Detect which cell encompasses the target text, then output its [X, Y] center coordinate. 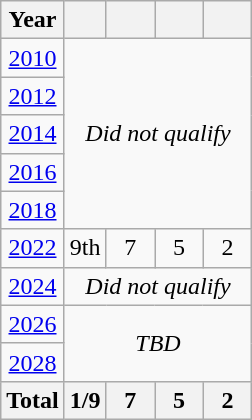
2010 [33, 58]
9th [85, 248]
2022 [33, 248]
2024 [33, 286]
2012 [33, 96]
2016 [33, 172]
Year [33, 20]
1/9 [85, 400]
2014 [33, 134]
TBD [158, 343]
2028 [33, 362]
Total [33, 400]
2018 [33, 210]
2026 [33, 324]
